Extract the (x, y) coordinate from the center of the cell holding the provided text.  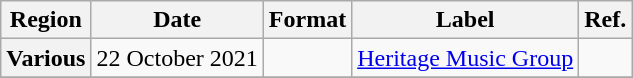
Format (307, 20)
Various (46, 58)
Region (46, 20)
Heritage Music Group (466, 58)
Date (177, 20)
Ref. (606, 20)
22 October 2021 (177, 58)
Label (466, 20)
